Extract the [x, y] coordinate from the center of the cell holding the provided text.  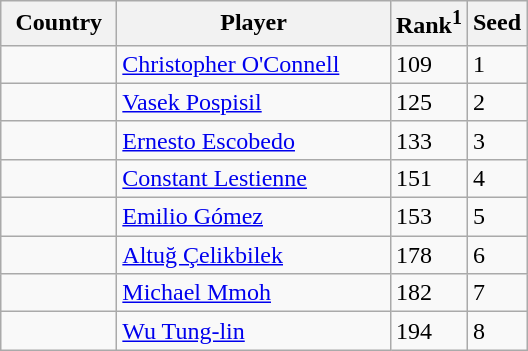
5 [496, 217]
8 [496, 331]
Rank1 [428, 24]
Michael Mmoh [254, 293]
Altuğ Çelikbilek [254, 255]
Country [59, 24]
Player [254, 24]
Ernesto Escobedo [254, 140]
194 [428, 331]
1 [496, 64]
Constant Lestienne [254, 178]
Vasek Pospisil [254, 102]
178 [428, 255]
153 [428, 217]
3 [496, 140]
7 [496, 293]
Wu Tung-lin [254, 331]
6 [496, 255]
133 [428, 140]
151 [428, 178]
2 [496, 102]
109 [428, 64]
Christopher O'Connell [254, 64]
125 [428, 102]
182 [428, 293]
4 [496, 178]
Emilio Gómez [254, 217]
Seed [496, 24]
